Search for the cell housing the specified text and yield its (x, y) center coordinate. 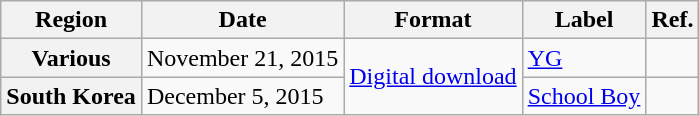
School Boy (584, 96)
Date (242, 20)
South Korea (72, 96)
Label (584, 20)
Region (72, 20)
Ref. (672, 20)
YG (584, 58)
December 5, 2015 (242, 96)
November 21, 2015 (242, 58)
Format (433, 20)
Digital download (433, 77)
Various (72, 58)
